Locate the cell with the specified text and output its (x, y) center coordinate. 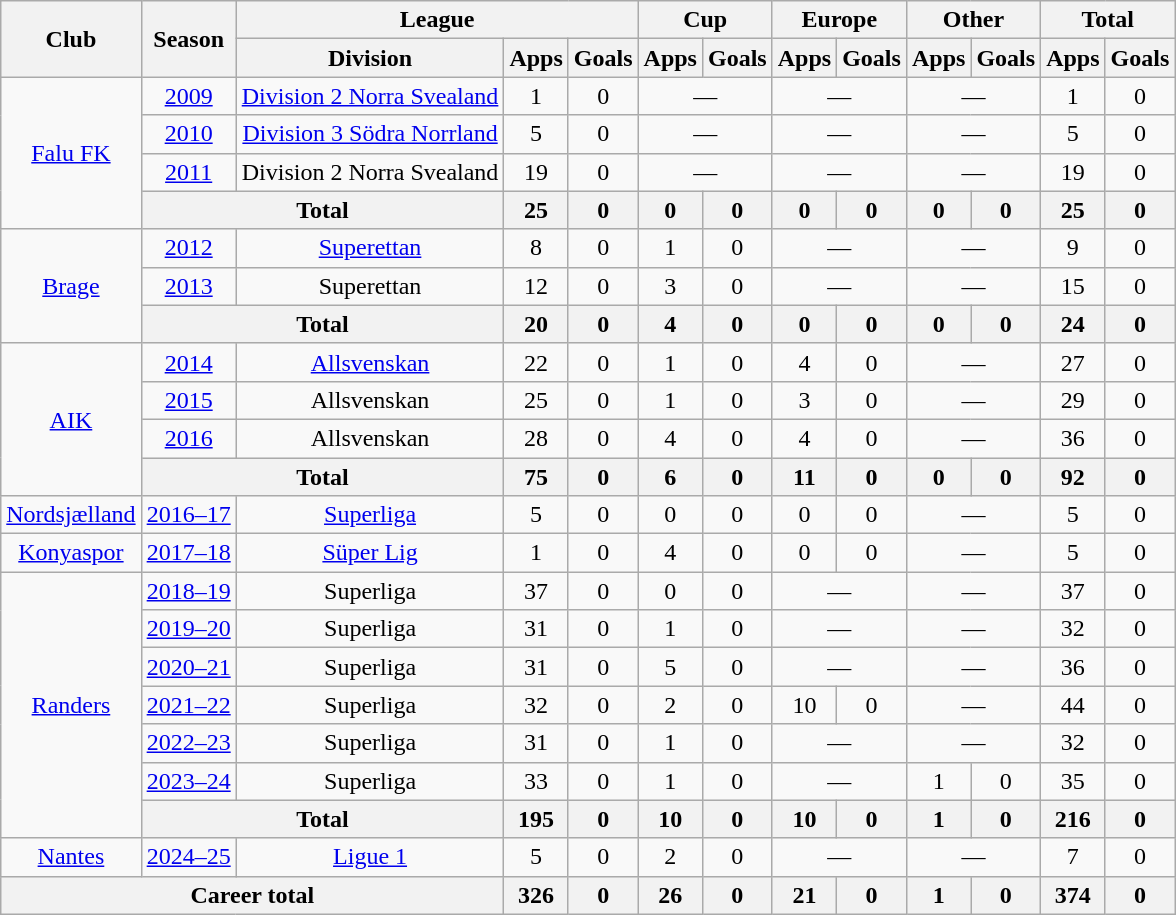
2022–23 (188, 743)
AIK (71, 419)
2017–18 (188, 553)
Nantes (71, 857)
20 (536, 324)
27 (1073, 362)
2018–19 (188, 591)
26 (670, 895)
Europe (839, 20)
44 (1073, 705)
7 (1073, 857)
2009 (188, 96)
21 (804, 895)
29 (1073, 400)
Career total (252, 895)
Konyaspor (71, 553)
Ligue 1 (370, 857)
2021–22 (188, 705)
24 (1073, 324)
195 (536, 819)
11 (804, 477)
2010 (188, 134)
216 (1073, 819)
Season (188, 39)
6 (670, 477)
9 (1073, 248)
2013 (188, 286)
Nordsjælland (71, 515)
75 (536, 477)
Division 3 Södra Norrland (370, 134)
Randers (71, 705)
Club (71, 39)
Other (973, 20)
Cup (705, 20)
12 (536, 286)
28 (536, 438)
2012 (188, 248)
League (437, 20)
374 (1073, 895)
2014 (188, 362)
2024–25 (188, 857)
2020–21 (188, 667)
8 (536, 248)
2016 (188, 438)
2019–20 (188, 629)
Falu FK (71, 153)
35 (1073, 781)
33 (536, 781)
2015 (188, 400)
Brage (71, 286)
326 (536, 895)
2016–17 (188, 515)
Süper Lig (370, 553)
92 (1073, 477)
2011 (188, 172)
15 (1073, 286)
22 (536, 362)
Division (370, 58)
2023–24 (188, 781)
